Return the [X, Y] coordinate for the center point of the cell that contains the specified text.  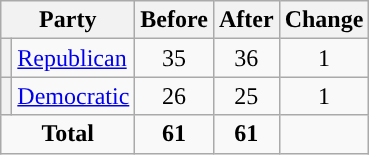
After [246, 20]
Before [174, 20]
35 [174, 58]
Party [68, 20]
36 [246, 58]
Republican [74, 58]
25 [246, 96]
Change [324, 20]
26 [174, 96]
Democratic [74, 96]
Total [68, 134]
